For the text-containing cell, return its midpoint in (X, Y) coordinate format. 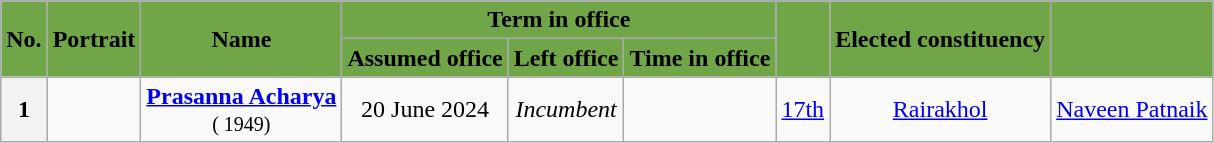
Assumed office (425, 58)
Term in office (559, 20)
No. (24, 39)
20 June 2024 (425, 110)
Left office (566, 58)
Naveen Patnaik (1132, 110)
Time in office (700, 58)
Incumbent (566, 110)
Rairakhol (940, 110)
Name (242, 39)
1 (24, 110)
Portrait (94, 39)
Prasanna Acharya( 1949) (242, 110)
17th (803, 110)
Elected constituency (940, 39)
